For the text-containing cell, return its midpoint in [X, Y] coordinate format. 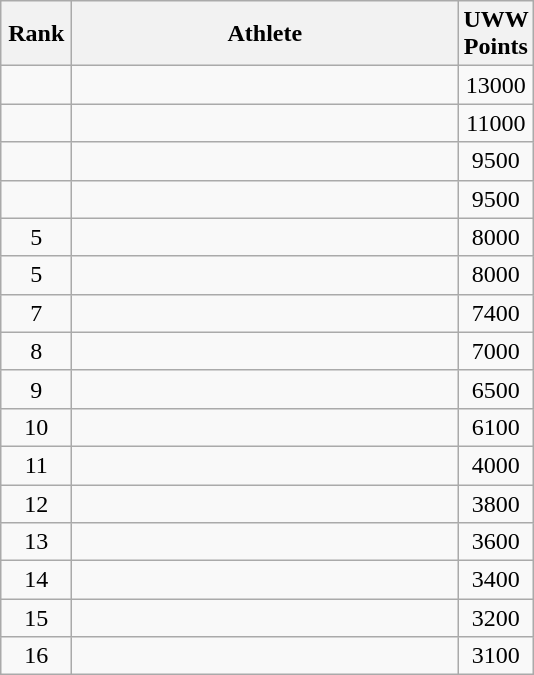
6100 [496, 427]
7000 [496, 351]
4000 [496, 465]
Rank [36, 34]
3400 [496, 580]
Athlete [265, 34]
10 [36, 427]
UWW Points [496, 34]
6500 [496, 389]
3100 [496, 656]
3600 [496, 542]
12 [36, 503]
11 [36, 465]
11000 [496, 123]
16 [36, 656]
9 [36, 389]
7 [36, 313]
8 [36, 351]
15 [36, 618]
3800 [496, 503]
7400 [496, 313]
13 [36, 542]
13000 [496, 85]
14 [36, 580]
3200 [496, 618]
